Scan for the cell matching the given text and deliver its (X, Y) coordinate at center. 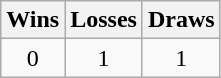
Wins (33, 20)
Losses (104, 20)
Draws (181, 20)
0 (33, 58)
